Return (x, y) of the center of cell containing provided text 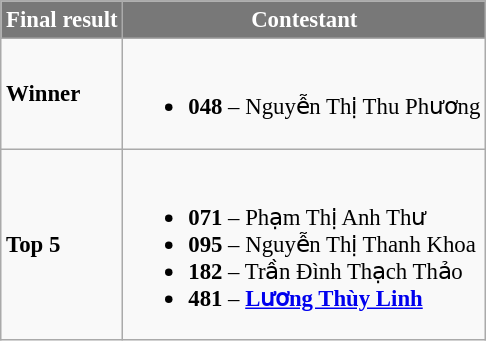
048 – Nguyễn Thị Thu Phương (304, 94)
Contestant (304, 20)
Final result (62, 20)
Top 5 (62, 244)
Winner (62, 94)
071 – Phạm Thị Anh Thư095 – Nguyễn Thị Thanh Khoa182 – Trần Đình Thạch Thảo481 – Lương Thùy Linh (304, 244)
